Provide the (x, y) coordinate of the cell's center where the given text is located.  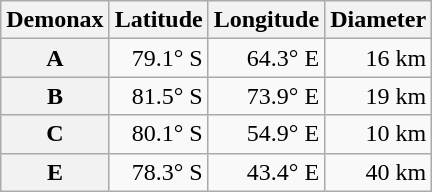
A (55, 58)
64.3° E (266, 58)
40 km (378, 172)
B (55, 96)
10 km (378, 134)
19 km (378, 96)
Diameter (378, 20)
Demonax (55, 20)
Latitude (158, 20)
54.9° E (266, 134)
73.9° E (266, 96)
80.1° S (158, 134)
Longitude (266, 20)
E (55, 172)
78.3° S (158, 172)
16 km (378, 58)
C (55, 134)
79.1° S (158, 58)
81.5° S (158, 96)
43.4° E (266, 172)
